Output the (X, Y) coordinate of the center of the cell containing the given text.  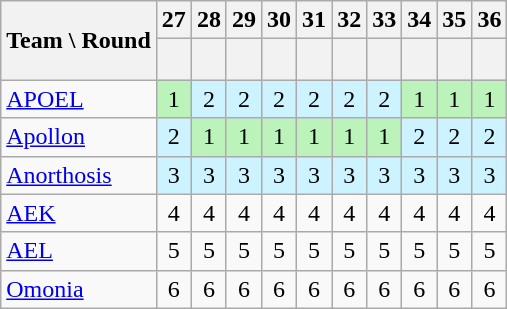
Anorthosis (79, 175)
33 (384, 20)
Team \ Round (79, 40)
27 (174, 20)
APOEL (79, 99)
32 (350, 20)
30 (278, 20)
36 (490, 20)
35 (454, 20)
Apollon (79, 137)
Omonia (79, 289)
29 (244, 20)
AEK (79, 213)
34 (420, 20)
28 (208, 20)
31 (314, 20)
AEL (79, 251)
